For the text-containing cell, return its midpoint in [X, Y] coordinate format. 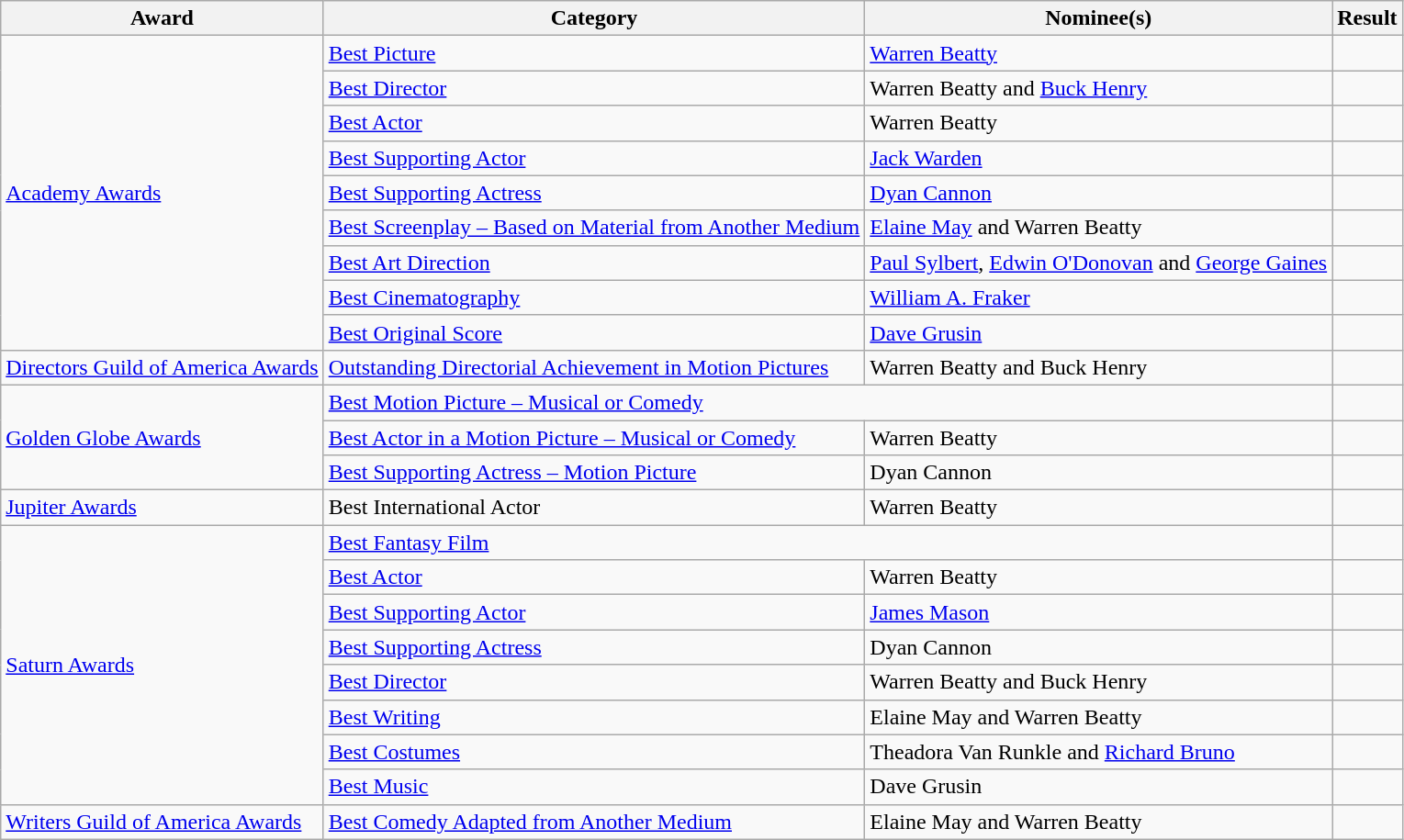
Best Original Score [594, 332]
Result [1367, 18]
William A. Fraker [1098, 297]
Award [162, 18]
Best Comedy Adapted from Another Medium [594, 822]
Best Fantasy Film [827, 543]
Academy Awards [162, 193]
Best Music [594, 787]
Category [594, 18]
Paul Sylbert, Edwin O'Donovan and George Gaines [1098, 263]
Outstanding Directorial Achievement in Motion Pictures [594, 367]
Saturn Awards [162, 665]
Best Motion Picture – Musical or Comedy [827, 402]
Best International Actor [594, 508]
Nominee(s) [1098, 18]
Best Cinematography [594, 297]
Best Supporting Actress – Motion Picture [594, 473]
Best Costumes [594, 752]
Best Actor in a Motion Picture – Musical or Comedy [594, 438]
Theadora Van Runkle and Richard Bruno [1098, 752]
Best Picture [594, 53]
Jack Warden [1098, 158]
Best Writing [594, 717]
Jupiter Awards [162, 508]
Best Art Direction [594, 263]
James Mason [1098, 612]
Directors Guild of America Awards [162, 367]
Golden Globe Awards [162, 437]
Best Screenplay – Based on Material from Another Medium [594, 228]
Writers Guild of America Awards [162, 822]
